Locate the cell with the specified text and output its (x, y) center coordinate. 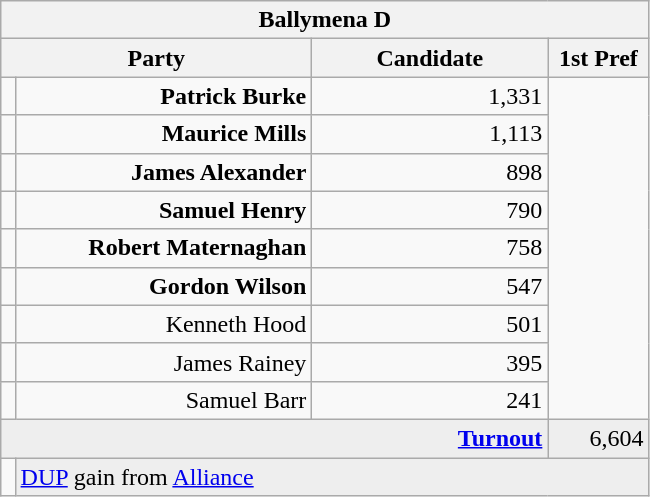
Kenneth Hood (164, 324)
1st Pref (598, 58)
Turnout (274, 438)
James Alexander (164, 172)
Ballymena D (325, 20)
Robert Maternaghan (164, 248)
547 (430, 286)
898 (430, 172)
395 (430, 362)
DUP gain from Alliance (332, 477)
Party (156, 58)
Patrick Burke (164, 96)
1,331 (430, 96)
Maurice Mills (164, 134)
Samuel Henry (164, 210)
501 (430, 324)
Gordon Wilson (164, 286)
790 (430, 210)
1,113 (430, 134)
758 (430, 248)
241 (430, 400)
Samuel Barr (164, 400)
James Rainey (164, 362)
Candidate (430, 58)
6,604 (598, 438)
